Identify which cell holds the provided text, then report its (X, Y) central coordinate. 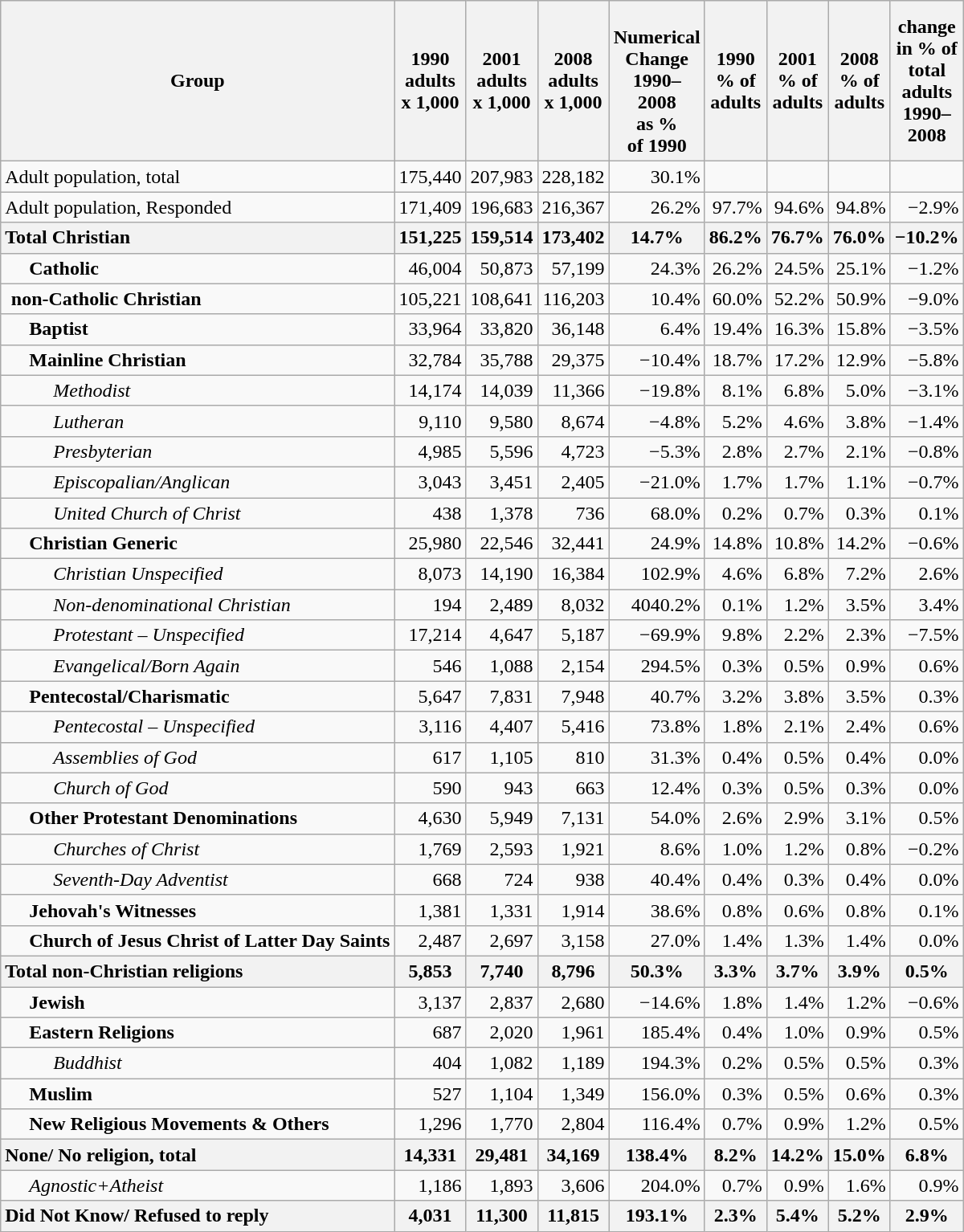
94.6% (797, 207)
171,409 (431, 207)
4,723 (574, 451)
36,148 (574, 329)
−10.2% (927, 238)
1,088 (501, 666)
57,199 (574, 268)
14.8% (736, 544)
8.2% (736, 1155)
8.6% (657, 849)
138.4% (657, 1155)
938 (574, 879)
non-Catholic Christian (198, 299)
−21.0% (657, 482)
1.1% (860, 482)
2,489 (501, 605)
156.0% (657, 1094)
27.0% (657, 940)
17,214 (431, 635)
29,481 (501, 1155)
changein % oftotaladults1990–2008 (927, 81)
10.4% (657, 299)
7,131 (574, 818)
5,596 (501, 451)
3,451 (501, 482)
12.9% (860, 360)
1,921 (574, 849)
73.8% (657, 727)
5,647 (431, 696)
159,514 (501, 238)
4,407 (501, 727)
3.1% (860, 818)
Buddhist (198, 1063)
25,980 (431, 544)
7,740 (501, 971)
527 (431, 1094)
116,203 (574, 299)
3,043 (431, 482)
3.3% (736, 971)
25.1% (860, 268)
−2.9% (927, 207)
40.7% (657, 696)
1,961 (574, 1033)
8.1% (736, 390)
Church of Jesus Christ of Latter Day Saints (198, 940)
−0.8% (927, 451)
2,593 (501, 849)
−9.0% (927, 299)
24.5% (797, 268)
19.4% (736, 329)
3.4% (927, 605)
204.0% (657, 1185)
9,580 (501, 421)
8,032 (574, 605)
11,366 (574, 390)
15.8% (860, 329)
Lutheran (198, 421)
Episcopalian/Anglican (198, 482)
10.8% (797, 544)
50.9% (860, 299)
9,110 (431, 421)
52.2% (797, 299)
Christian Unspecified (198, 574)
Christian Generic (198, 544)
34,169 (574, 1155)
438 (431, 513)
2,405 (574, 482)
1,378 (501, 513)
Adult population, total (198, 177)
151,225 (431, 238)
Pentecostal/Charismatic (198, 696)
−0.7% (927, 482)
14.7% (657, 238)
−3.1% (927, 390)
736 (574, 513)
11,300 (501, 1216)
14,331 (431, 1155)
1,189 (574, 1063)
1,893 (501, 1185)
1990adultsx 1,000 (431, 81)
14,190 (501, 574)
617 (431, 757)
724 (501, 879)
94.8% (860, 207)
5.4% (797, 1216)
1,082 (501, 1063)
1,769 (431, 849)
2.2% (797, 635)
7,948 (574, 696)
2008adultsx 1,000 (574, 81)
None/ No religion, total (198, 1155)
Muslim (198, 1094)
60.0% (736, 299)
16.3% (797, 329)
668 (431, 879)
3,137 (431, 1002)
Other Protestant Denominations (198, 818)
3,116 (431, 727)
2,697 (501, 940)
1990% ofadults (736, 81)
5,949 (501, 818)
216,367 (574, 207)
2,837 (501, 1002)
−1.4% (927, 421)
173,402 (574, 238)
−3.5% (927, 329)
5.0% (860, 390)
2008% ofadults (860, 81)
108,641 (501, 299)
Jewish (198, 1002)
−19.8% (657, 390)
Methodist (198, 390)
1,381 (431, 910)
8,674 (574, 421)
546 (431, 666)
404 (431, 1063)
3,606 (574, 1185)
4,985 (431, 451)
Churches of Christ (198, 849)
30.1% (657, 177)
97.7% (736, 207)
663 (574, 788)
76.7% (797, 238)
−4.8% (657, 421)
50,873 (501, 268)
4,647 (501, 635)
−7.5% (927, 635)
United Church of Christ (198, 513)
116.4% (657, 1124)
3.7% (797, 971)
38.6% (657, 910)
943 (501, 788)
590 (431, 788)
810 (574, 757)
2001adultsx 1,000 (501, 81)
1,105 (501, 757)
7.2% (860, 574)
−69.9% (657, 635)
2,680 (574, 1002)
14,039 (501, 390)
194 (431, 605)
Group (198, 81)
−0.2% (927, 849)
1.6% (860, 1185)
29,375 (574, 360)
Total non-Christian religions (198, 971)
24.3% (657, 268)
Adult population, Responded (198, 207)
207,983 (501, 177)
Assemblies of God (198, 757)
1,770 (501, 1124)
1,186 (431, 1185)
228,182 (574, 177)
102.9% (657, 574)
185.4% (657, 1033)
1,914 (574, 910)
16,384 (574, 574)
5,853 (431, 971)
Mainline Christian (198, 360)
1.3% (797, 940)
8,796 (574, 971)
4040.2% (657, 605)
24.9% (657, 544)
Non-denominational Christian (198, 605)
6.4% (657, 329)
76.0% (860, 238)
7,831 (501, 696)
5,187 (574, 635)
8,073 (431, 574)
68.0% (657, 513)
New Religious Movements & Others (198, 1124)
Protestant – Unspecified (198, 635)
Baptist (198, 329)
Total Christian (198, 238)
17.2% (797, 360)
9.8% (736, 635)
NumericalChange1990–2008as %of 1990 (657, 81)
1,349 (574, 1094)
Jehovah's Witnesses (198, 910)
1,331 (501, 910)
−5.3% (657, 451)
33,820 (501, 329)
32,441 (574, 544)
5,416 (574, 727)
Evangelical/Born Again (198, 666)
46,004 (431, 268)
22,546 (501, 544)
3.9% (860, 971)
Presbyterian (198, 451)
2,020 (501, 1033)
50.3% (657, 971)
14,174 (431, 390)
−14.6% (657, 1002)
Did Not Know/ Refused to reply (198, 1216)
3.2% (736, 696)
54.0% (657, 818)
15.0% (860, 1155)
2,487 (431, 940)
2,154 (574, 666)
Eastern Religions (198, 1033)
105,221 (431, 299)
33,964 (431, 329)
Agnostic+Atheist (198, 1185)
3,158 (574, 940)
294.5% (657, 666)
31.3% (657, 757)
−1.2% (927, 268)
2,804 (574, 1124)
196,683 (501, 207)
−5.8% (927, 360)
Seventh-Day Adventist (198, 879)
1,296 (431, 1124)
4,031 (431, 1216)
4,630 (431, 818)
Catholic (198, 268)
2001% of adults (797, 81)
35,788 (501, 360)
2.7% (797, 451)
1,104 (501, 1094)
193.1% (657, 1216)
−10.4% (657, 360)
194.3% (657, 1063)
2.4% (860, 727)
11,815 (574, 1216)
687 (431, 1033)
Pentecostal – Unspecified (198, 727)
2.8% (736, 451)
40.4% (657, 879)
12.4% (657, 788)
86.2% (736, 238)
32,784 (431, 360)
Church of God (198, 788)
175,440 (431, 177)
18.7% (736, 360)
